Capture the cell that displays the provided text and extract its [X, Y] central coordinate. 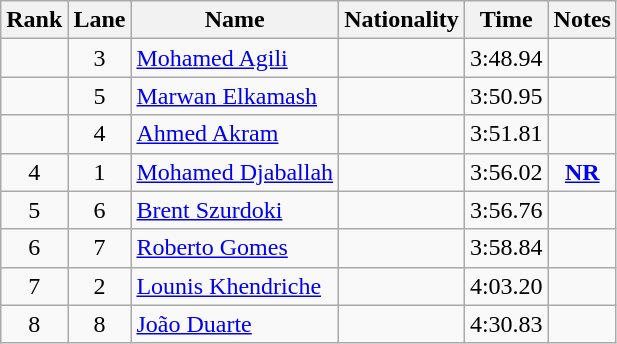
Mohamed Agili [235, 58]
3:50.95 [506, 96]
Lounis Khendriche [235, 286]
1 [100, 172]
Marwan Elkamash [235, 96]
4:30.83 [506, 324]
Time [506, 20]
Rank [34, 20]
3:58.84 [506, 248]
NR [582, 172]
3:56.76 [506, 210]
3:56.02 [506, 172]
Lane [100, 20]
Mohamed Djaballah [235, 172]
João Duarte [235, 324]
Name [235, 20]
Notes [582, 20]
3 [100, 58]
Brent Szurdoki [235, 210]
2 [100, 286]
3:51.81 [506, 134]
Nationality [402, 20]
3:48.94 [506, 58]
Roberto Gomes [235, 248]
4:03.20 [506, 286]
Ahmed Akram [235, 134]
